Provide the [X, Y] coordinate of the cell's center where the given text is located.  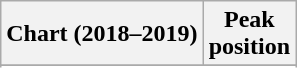
Peakposition [249, 34]
Chart (2018–2019) [102, 34]
